From the cell containing the given text, extract its center point as [X, Y] coordinate. 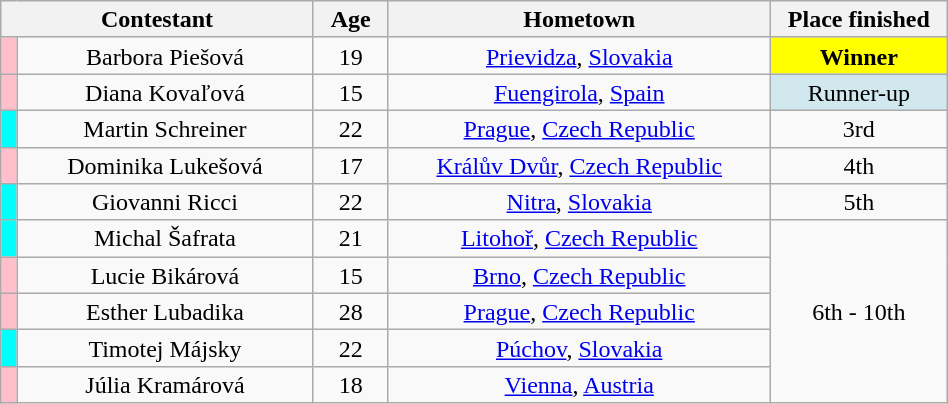
5th [858, 202]
Dominika Lukešová [166, 166]
18 [350, 384]
Králův Dvůr, Czech Republic [579, 166]
Púchov, Slovakia [579, 348]
Runner-up [858, 92]
Hometown [579, 20]
21 [350, 238]
Place finished [858, 20]
17 [350, 166]
Martin Schreiner [166, 128]
Vienna, Austria [579, 384]
Esther Lubadika [166, 312]
Nitra, Slovakia [579, 202]
3rd [858, 128]
Timotej Májsky [166, 348]
6th - 10th [858, 312]
Age [350, 20]
Winner [858, 56]
Fuengirola, Spain [579, 92]
Prievidza, Slovakia [579, 56]
Contestant [158, 20]
Giovanni Ricci [166, 202]
19 [350, 56]
28 [350, 312]
4th [858, 166]
Diana Kovaľová [166, 92]
Michal Šafrata [166, 238]
Júlia Kramárová [166, 384]
Litohoř, Czech Republic [579, 238]
Barbora Piešová [166, 56]
Lucie Bikárová [166, 276]
Brno, Czech Republic [579, 276]
